Pinpoint the cell where the given text exists, returning its (X, Y) midpoint coordinate. 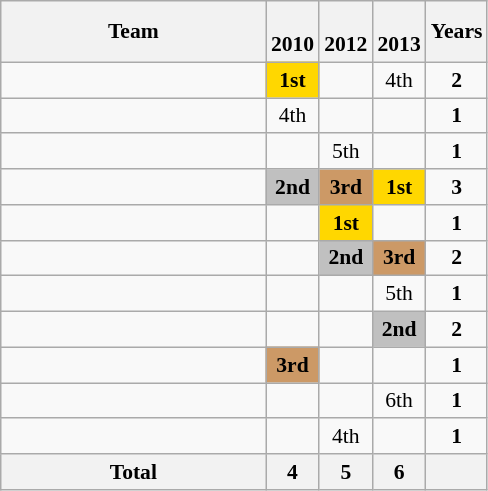
6 (398, 472)
6th (398, 401)
2013 (398, 32)
Years (457, 32)
5 (346, 472)
2012 (346, 32)
3 (457, 187)
Team (134, 32)
4 (292, 472)
2010 (292, 32)
Total (134, 472)
